Capture the cell that displays the provided text and extract its (X, Y) central coordinate. 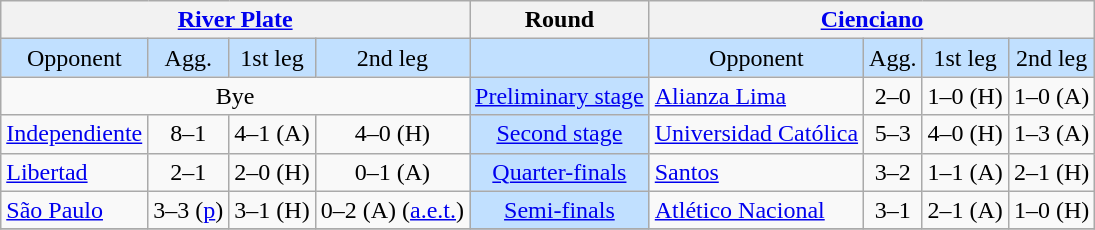
2–1 (A) (965, 210)
Atlético Nacional (756, 210)
São Paulo (74, 210)
Semi-finals (560, 210)
1–1 (A) (965, 172)
River Plate (236, 20)
2–0 (893, 96)
3–2 (893, 172)
0–2 (A) (a.e.t.) (392, 210)
Alianza Lima (756, 96)
Universidad Católica (756, 134)
Round (560, 20)
3–3 (p) (188, 210)
2–0 (H) (272, 172)
Libertad (74, 172)
Santos (756, 172)
2–1 (188, 172)
3–1 (893, 210)
Second stage (560, 134)
1–0 (A) (1051, 96)
Cienciano (872, 20)
2–1 (H) (1051, 172)
Bye (236, 96)
Preliminary stage (560, 96)
Quarter-finals (560, 172)
8–1 (188, 134)
4–1 (A) (272, 134)
1–3 (A) (1051, 134)
5–3 (893, 134)
0–1 (A) (392, 172)
3–1 (H) (272, 210)
Independiente (74, 134)
